For the text-containing cell, return its midpoint in (X, Y) coordinate format. 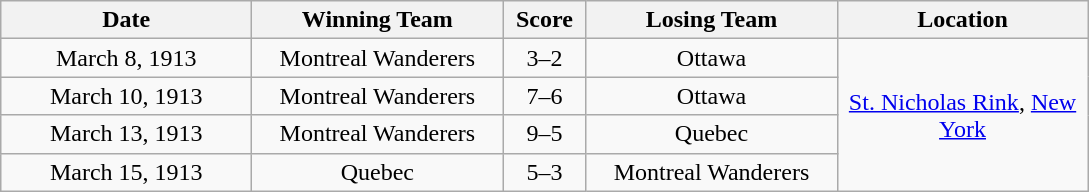
March 10, 1913 (126, 96)
Date (126, 20)
3–2 (544, 58)
March 8, 1913 (126, 58)
March 15, 1913 (126, 172)
9–5 (544, 134)
Score (544, 20)
St. Nicholas Rink, New York (962, 115)
Location (962, 20)
5–3 (544, 172)
Losing Team (712, 20)
7–6 (544, 96)
Winning Team (378, 20)
March 13, 1913 (126, 134)
